Return the (x, y) coordinate for the center point of the cell that contains the specified text.  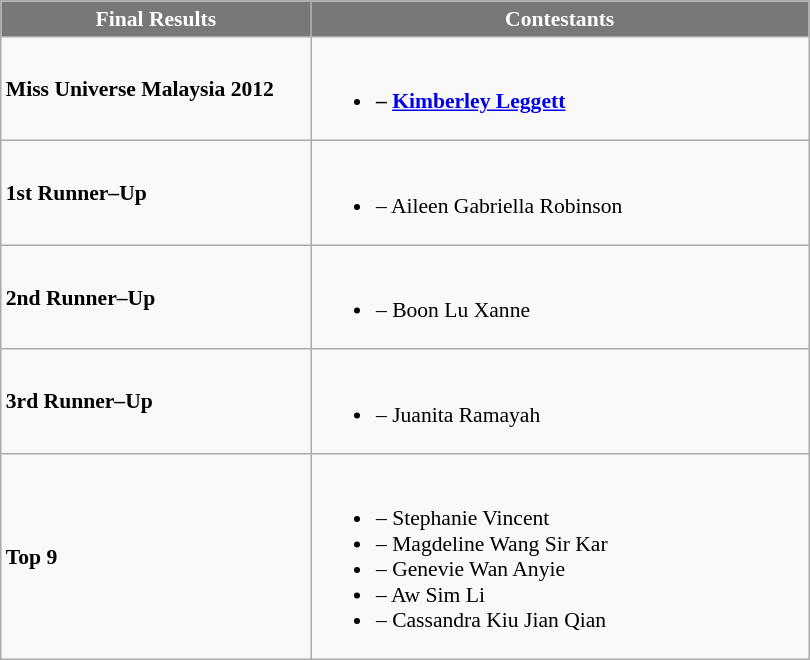
– Boon Lu Xanne (560, 297)
Miss Universe Malaysia 2012 (156, 89)
1st Runner–Up (156, 193)
Top 9 (156, 557)
Contestants (560, 19)
– Aileen Gabriella Robinson (560, 193)
– Kimberley Leggett (560, 89)
Final Results (156, 19)
– Juanita Ramayah (560, 402)
2nd Runner–Up (156, 297)
3rd Runner–Up (156, 402)
– Stephanie Vincent – Magdeline Wang Sir Kar – Genevie Wan Anyie – Aw Sim Li – Cassandra Kiu Jian Qian (560, 557)
